For the text-containing cell, return its midpoint in (X, Y) coordinate format. 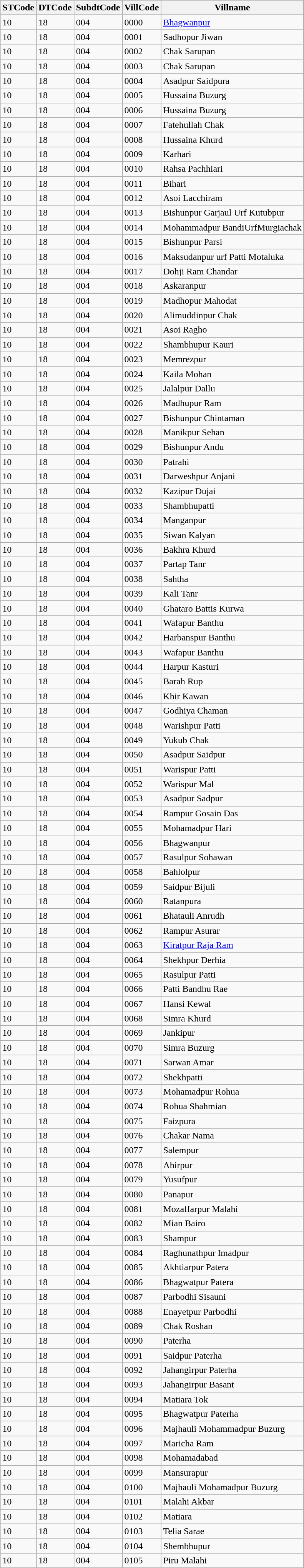
Bishunpur Garjaul Urf Kutubpur (232, 213)
Bahlolpur (232, 872)
Matiara Tok (232, 1399)
0092 (141, 1370)
Bhagwatpur Paterha (232, 1414)
Mohamadpur Rohua (232, 1092)
0076 (141, 1136)
0029 (141, 447)
Telia Sarae (232, 1531)
Asadpur Saidpura (232, 81)
Asoi Lacchiram (232, 198)
0088 (141, 1311)
0078 (141, 1165)
Bhatauli Anrudh (232, 916)
0103 (141, 1531)
Piru Malahi (232, 1560)
Harbanspur Banthu (232, 637)
0025 (141, 388)
0064 (141, 960)
0033 (141, 506)
0000 (141, 22)
0084 (141, 1253)
Ghataro Battis Kurwa (232, 608)
Patti Bandhu Rae (232, 989)
SubdtCode (98, 8)
0059 (141, 886)
Simra Khurd (232, 1018)
Simra Buzurg (232, 1048)
0063 (141, 945)
0038 (141, 579)
Rohua Shahmian (232, 1106)
0006 (141, 110)
0099 (141, 1473)
0036 (141, 550)
Jahangirpur Paterha (232, 1370)
Kaila Mohan (232, 374)
0089 (141, 1326)
STCode (18, 8)
0030 (141, 462)
0040 (141, 608)
Rasulpur Patti (232, 975)
0014 (141, 227)
0074 (141, 1106)
Bishunpur Andu (232, 447)
0083 (141, 1238)
0093 (141, 1385)
0044 (141, 667)
Villname (232, 8)
Manganpur (232, 520)
0075 (141, 1121)
Kazipur Dujai (232, 491)
Warispur Mal (232, 784)
0028 (141, 433)
0045 (141, 682)
0043 (141, 652)
0105 (141, 1560)
Fatehullah Chak (232, 125)
0098 (141, 1458)
Majhauli Mohamadpur Buzurg (232, 1487)
0056 (141, 843)
0087 (141, 1297)
0097 (141, 1443)
0095 (141, 1414)
0072 (141, 1077)
Shembhupur (232, 1546)
Askaranpur (232, 286)
Enayetpur Parbodhi (232, 1311)
0035 (141, 535)
Yusufpur (232, 1180)
0001 (141, 37)
Sahtha (232, 579)
Mohammadpur BandiUrfMurgiachak (232, 227)
Shambhupatti (232, 506)
Bakhra Khurd (232, 550)
Mansurapur (232, 1473)
0039 (141, 593)
0020 (141, 315)
Madhopur Mahodat (232, 301)
0065 (141, 975)
Darweshpur Anjani (232, 476)
0003 (141, 66)
0027 (141, 418)
0053 (141, 799)
Harpur Kasturi (232, 667)
Shambhupur Kauri (232, 344)
0052 (141, 784)
Mozaffarpur Malahi (232, 1209)
Bishunpur Parsi (232, 242)
0096 (141, 1429)
Warishpur Patti (232, 725)
0085 (141, 1267)
0017 (141, 271)
0046 (141, 696)
Saidpur Paterha (232, 1355)
Sadhopur Jiwan (232, 37)
Rahsa Pachhiari (232, 169)
Shekhpur Derhia (232, 960)
Maricha Ram (232, 1443)
0050 (141, 755)
Chakar Nama (232, 1136)
0054 (141, 813)
Shekhpatti (232, 1077)
Godhiya Chaman (232, 711)
Jalalpur Dallu (232, 388)
0068 (141, 1018)
0009 (141, 154)
Faizpura (232, 1121)
Bhagwatpur Patera (232, 1282)
0018 (141, 286)
0031 (141, 476)
Mian Bairo (232, 1224)
0073 (141, 1092)
0082 (141, 1224)
0100 (141, 1487)
0041 (141, 623)
Barah Rup (232, 682)
Dohji Ram Chandar (232, 271)
0069 (141, 1033)
0101 (141, 1502)
0019 (141, 301)
0080 (141, 1194)
0021 (141, 330)
Rampur Asurar (232, 931)
0081 (141, 1209)
Madhupur Ram (232, 403)
Hussaina Khurd (232, 139)
Patrahi (232, 462)
Warispur Patti (232, 769)
0057 (141, 857)
0034 (141, 520)
0042 (141, 637)
Raghunathpur Imadpur (232, 1253)
0048 (141, 725)
0058 (141, 872)
Bishunpur Chintaman (232, 418)
Memrezpur (232, 359)
0032 (141, 491)
0091 (141, 1355)
0013 (141, 213)
Matiara (232, 1516)
Asadpur Saidpur (232, 755)
VillCode (141, 8)
Alimuddinpur Chak (232, 315)
Mohamadpur Hari (232, 828)
0086 (141, 1282)
0015 (141, 242)
0062 (141, 931)
0090 (141, 1341)
0104 (141, 1546)
Jankipur (232, 1033)
Ahirpur (232, 1165)
Khir Kawan (232, 696)
Kali Tanr (232, 593)
Kiratpur Raja Ram (232, 945)
0071 (141, 1062)
Partap Tanr (232, 564)
Maksudanpur urf Patti Motaluka (232, 257)
0012 (141, 198)
DTCode (55, 8)
Ratanpura (232, 901)
Jahangirpur Basant (232, 1385)
Rasulpur Sohawan (232, 857)
0079 (141, 1180)
0007 (141, 125)
0004 (141, 81)
Chak Roshan (232, 1326)
0070 (141, 1048)
0010 (141, 169)
0049 (141, 740)
0066 (141, 989)
0022 (141, 344)
Yukub Chak (232, 740)
0005 (141, 95)
0008 (141, 139)
Panapur (232, 1194)
Sarwan Amar (232, 1062)
Parbodhi Sisauni (232, 1297)
0037 (141, 564)
0060 (141, 901)
0094 (141, 1399)
Saidpur Bijuli (232, 886)
0102 (141, 1516)
0011 (141, 184)
Malahi Akbar (232, 1502)
0024 (141, 374)
Akhtiarpur Patera (232, 1267)
Asadpur Sadpur (232, 799)
Manikpur Sehan (232, 433)
0051 (141, 769)
Shampur (232, 1238)
Karhari (232, 154)
0016 (141, 257)
0023 (141, 359)
Asoi Ragho (232, 330)
0047 (141, 711)
Rampur Gosain Das (232, 813)
Hansi Kewal (232, 1004)
0055 (141, 828)
Mohamadabad (232, 1458)
Salempur (232, 1150)
0026 (141, 403)
0067 (141, 1004)
0077 (141, 1150)
Majhauli Mohammadpur Buzurg (232, 1429)
0061 (141, 916)
Paterha (232, 1341)
Siwan Kalyan (232, 535)
0002 (141, 52)
Bihari (232, 184)
